Detect which cell encompasses the target text, then output its (X, Y) center coordinate. 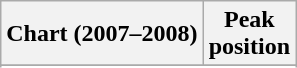
Peakposition (249, 34)
Chart (2007–2008) (102, 34)
